Search for the cell housing the specified text and yield its [X, Y] center coordinate. 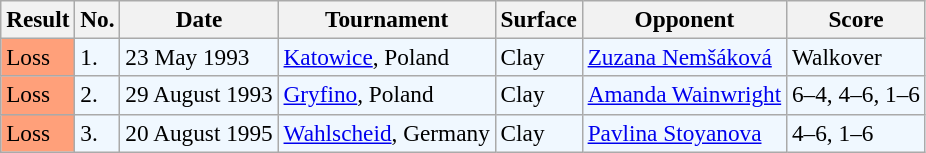
4–6, 1–6 [856, 133]
No. [98, 19]
Zuzana Nemšáková [684, 57]
Walkover [856, 57]
6–4, 4–6, 1–6 [856, 95]
Score [856, 19]
Date [199, 19]
3. [98, 133]
29 August 1993 [199, 95]
Tournament [386, 19]
Opponent [684, 19]
Katowice, Poland [386, 57]
1. [98, 57]
20 August 1995 [199, 133]
Amanda Wainwright [684, 95]
Wahlscheid, Germany [386, 133]
23 May 1993 [199, 57]
Surface [538, 19]
Pavlina Stoyanova [684, 133]
Result [38, 19]
2. [98, 95]
Gryfino, Poland [386, 95]
